Identify which cell holds the provided text, then report its (X, Y) central coordinate. 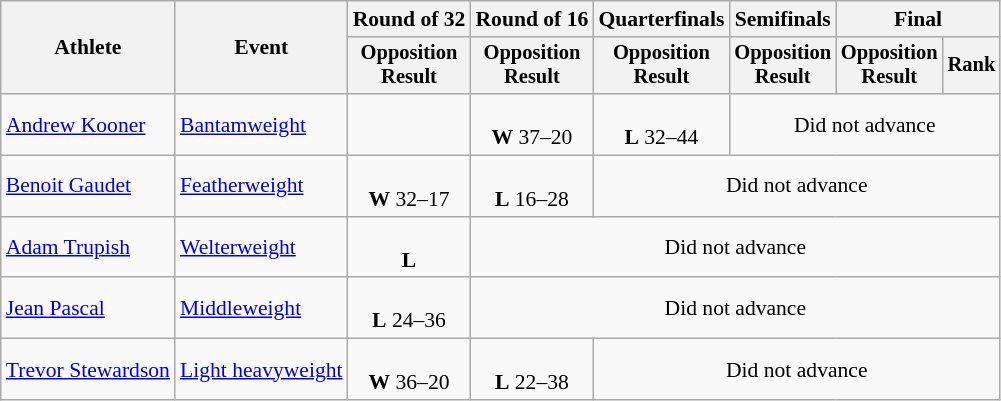
Round of 32 (410, 19)
Benoit Gaudet (88, 186)
Featherweight (262, 186)
L 24–36 (410, 308)
L 32–44 (661, 124)
Middleweight (262, 308)
Quarterfinals (661, 19)
Adam Trupish (88, 248)
Final (918, 19)
W 37–20 (532, 124)
Event (262, 48)
Round of 16 (532, 19)
L 22–38 (532, 370)
L (410, 248)
Jean Pascal (88, 308)
Andrew Kooner (88, 124)
Bantamweight (262, 124)
Light heavyweight (262, 370)
L 16–28 (532, 186)
Semifinals (782, 19)
Welterweight (262, 248)
Rank (972, 66)
Trevor Stewardson (88, 370)
Athlete (88, 48)
W 36–20 (410, 370)
W 32–17 (410, 186)
